Pinpoint the cell where the given text exists, returning its (X, Y) midpoint coordinate. 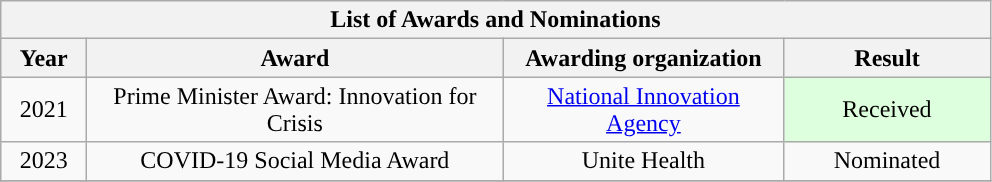
Year (44, 58)
Prime Minister Award: Innovation for Crisis (295, 110)
Awarding organization (644, 58)
Nominated (887, 161)
Result (887, 58)
Unite Health (644, 161)
National Innovation Agency (644, 110)
COVID-19 Social Media Award (295, 161)
2021 (44, 110)
Received (887, 110)
2023 (44, 161)
List of Awards and Nominations (496, 20)
Award (295, 58)
